Extract the (X, Y) coordinate from the center of the cell holding the provided text.  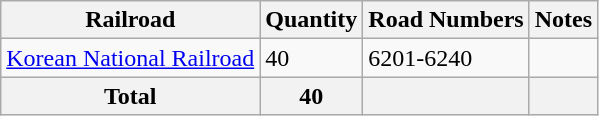
Road Numbers (446, 20)
Quantity (312, 20)
Total (130, 96)
Notes (563, 20)
Korean National Railroad (130, 58)
6201-6240 (446, 58)
Railroad (130, 20)
